Scan for the cell matching the given text and deliver its (x, y) coordinate at center. 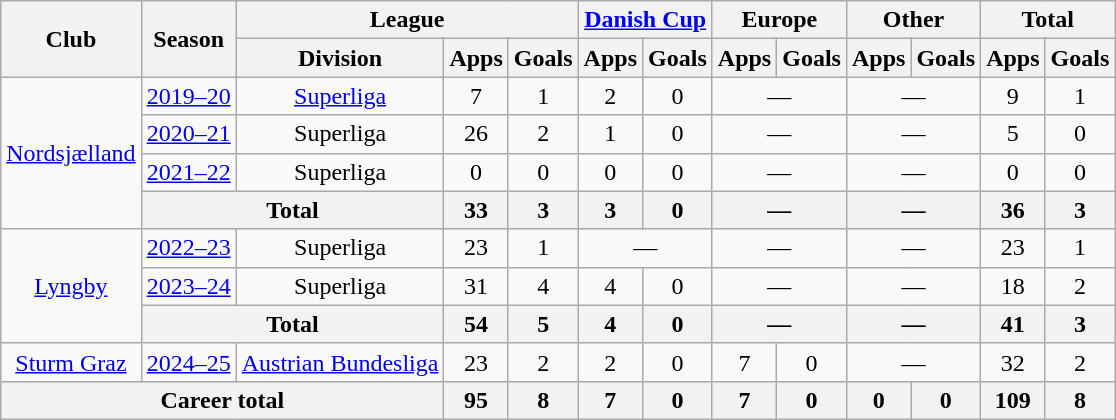
9 (1013, 96)
Club (71, 39)
109 (1013, 400)
95 (476, 400)
54 (476, 324)
Europe (779, 20)
26 (476, 134)
Season (188, 39)
41 (1013, 324)
Nordsjælland (71, 153)
2023–24 (188, 286)
League (407, 20)
2021–22 (188, 172)
33 (476, 210)
Lyngby (71, 286)
36 (1013, 210)
Division (340, 58)
2019–20 (188, 96)
2022–23 (188, 248)
18 (1013, 286)
2024–25 (188, 362)
Career total (222, 400)
Sturm Graz (71, 362)
Danish Cup (645, 20)
Austrian Bundesliga (340, 362)
2020–21 (188, 134)
31 (476, 286)
32 (1013, 362)
Other (913, 20)
